Return the (X, Y) coordinate for the center point of the cell that contains the specified text.  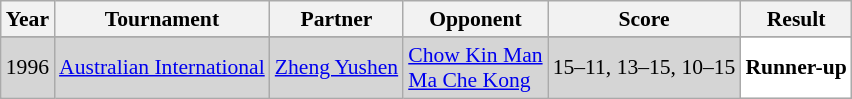
Australian International (162, 68)
15–11, 13–15, 10–15 (644, 68)
Runner-up (796, 68)
Tournament (162, 19)
Partner (336, 19)
1996 (28, 68)
Score (644, 19)
Chow Kin Man Ma Che Kong (475, 68)
Zheng Yushen (336, 68)
Year (28, 19)
Opponent (475, 19)
Result (796, 19)
